Return (X, Y) of the center of cell containing provided text 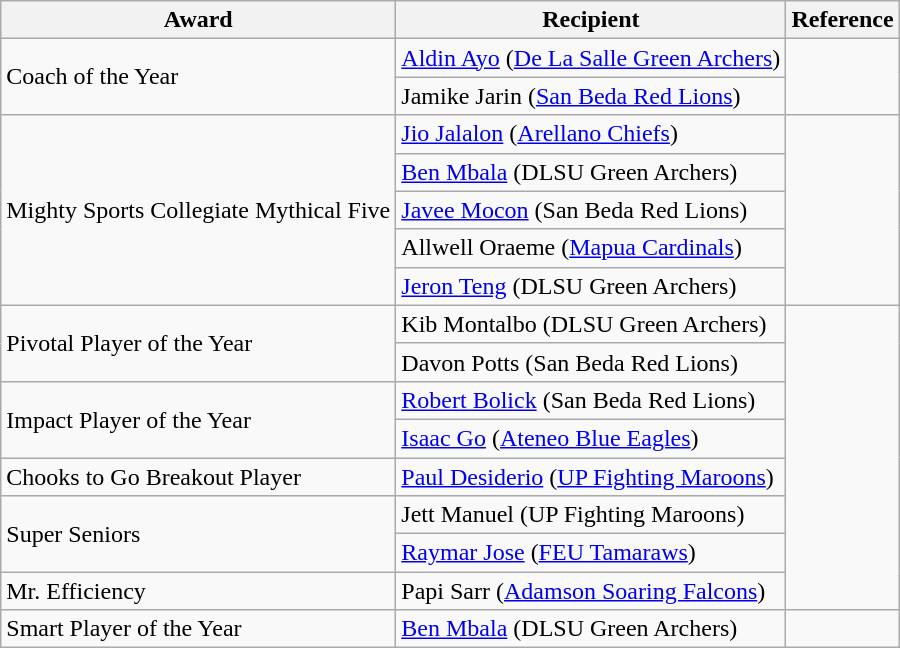
Jamike Jarin (San Beda Red Lions) (591, 96)
Robert Bolick (San Beda Red Lions) (591, 400)
Impact Player of the Year (198, 419)
Coach of the Year (198, 77)
Papi Sarr (Adamson Soaring Falcons) (591, 591)
Super Seniors (198, 534)
Jio Jalalon (Arellano Chiefs) (591, 134)
Javee Mocon (San Beda Red Lions) (591, 210)
Recipient (591, 20)
Davon Potts (San Beda Red Lions) (591, 362)
Award (198, 20)
Mr. Efficiency (198, 591)
Reference (842, 20)
Jeron Teng (DLSU Green Archers) (591, 286)
Aldin Ayo (De La Salle Green Archers) (591, 58)
Allwell Oraeme (Mapua Cardinals) (591, 248)
Pivotal Player of the Year (198, 343)
Paul Desiderio (UP Fighting Maroons) (591, 477)
Raymar Jose (FEU Tamaraws) (591, 553)
Jett Manuel (UP Fighting Maroons) (591, 515)
Smart Player of the Year (198, 629)
Mighty Sports Collegiate Mythical Five (198, 210)
Isaac Go (Ateneo Blue Eagles) (591, 438)
Chooks to Go Breakout Player (198, 477)
Kib Montalbo (DLSU Green Archers) (591, 324)
